Extract the [X, Y] coordinate from the center of the cell holding the provided text.  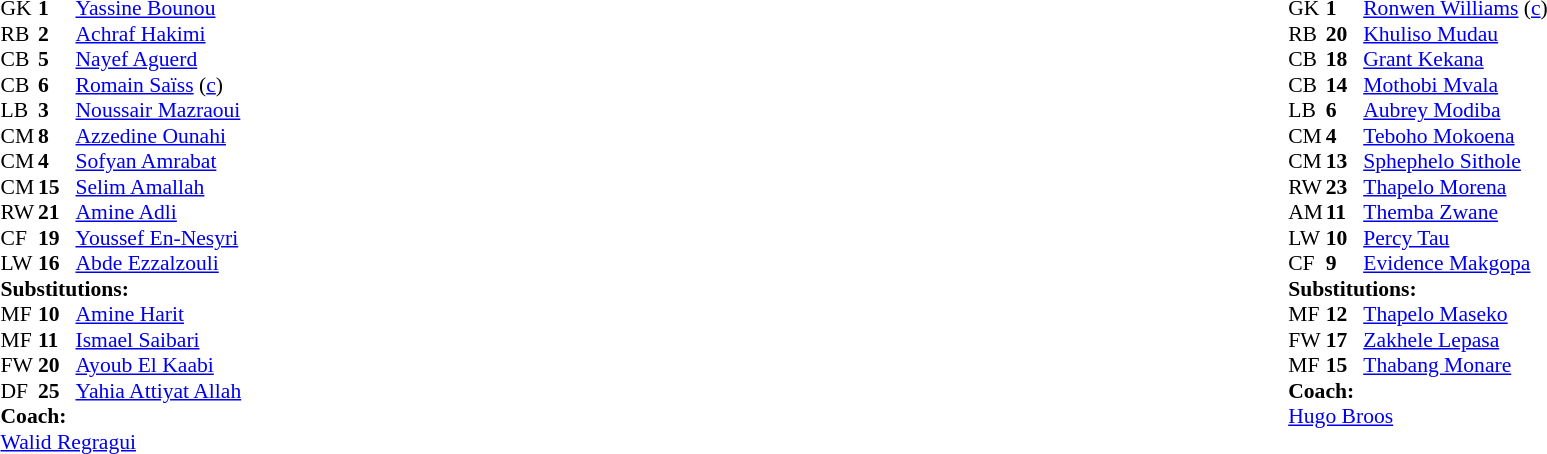
Ismael Saibari [159, 340]
23 [1345, 187]
Coach: [120, 417]
5 [57, 59]
AM [1307, 213]
Azzedine Ounahi [159, 136]
19 [57, 238]
Sofyan Amrabat [159, 161]
14 [1345, 85]
12 [1345, 315]
8 [57, 136]
18 [1345, 59]
21 [57, 213]
Nayef Aguerd [159, 59]
Selim Amallah [159, 187]
Achraf Hakimi [159, 34]
Yahia Attiyat Allah [159, 391]
Romain Saïss (c) [159, 85]
DF [19, 391]
Amine Harit [159, 315]
13 [1345, 161]
Noussair Mazraoui [159, 111]
Substitutions: [120, 289]
17 [1345, 340]
16 [57, 263]
3 [57, 111]
Amine Adli [159, 213]
Ayoub El Kaabi [159, 365]
9 [1345, 263]
25 [57, 391]
2 [57, 34]
Abde Ezzalzouli [159, 263]
Youssef En-Nesyri [159, 238]
